Capture the cell that displays the provided text and extract its [x, y] central coordinate. 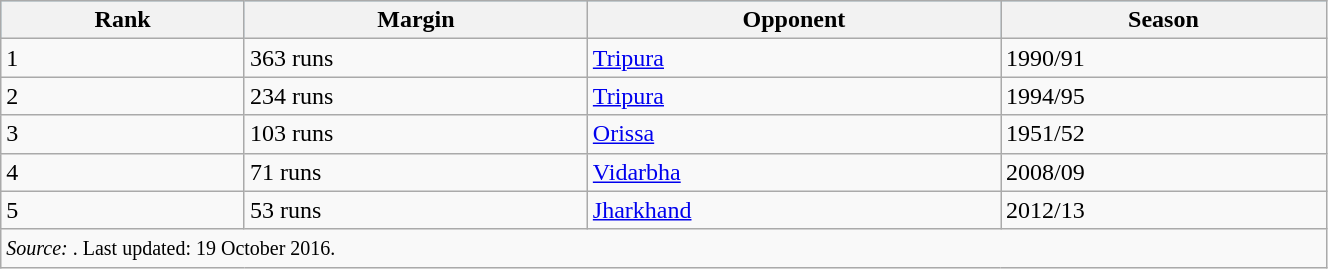
Margin [416, 20]
1994/95 [1163, 96]
Orissa [794, 134]
234 runs [416, 96]
53 runs [416, 210]
Opponent [794, 20]
4 [123, 172]
1 [123, 58]
Source: . Last updated: 19 October 2016. [664, 248]
5 [123, 210]
363 runs [416, 58]
1951/52 [1163, 134]
3 [123, 134]
Jharkhand [794, 210]
Season [1163, 20]
2008/09 [1163, 172]
Rank [123, 20]
2012/13 [1163, 210]
2 [123, 96]
71 runs [416, 172]
Vidarbha [794, 172]
1990/91 [1163, 58]
103 runs [416, 134]
